For the text-containing cell, return its midpoint in [x, y] coordinate format. 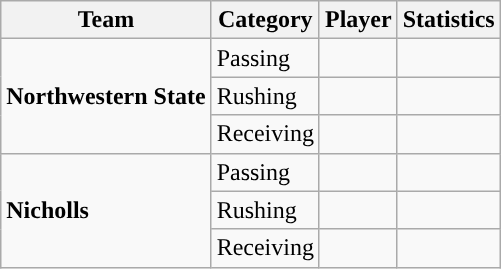
Nicholls [106, 210]
Team [106, 20]
Category [265, 20]
Statistics [448, 20]
Player [358, 20]
Northwestern State [106, 96]
